Detect which cell encompasses the target text, then output its (x, y) center coordinate. 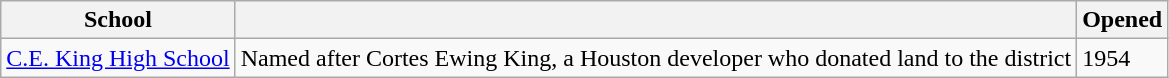
Opened (1122, 20)
School (118, 20)
1954 (1122, 58)
C.E. King High School (118, 58)
Named after Cortes Ewing King, a Houston developer who donated land to the district (656, 58)
